Return the (X, Y) coordinate for the center point of the cell that contains the specified text.  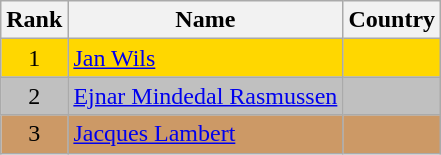
Name (206, 20)
Country (392, 20)
Rank (34, 20)
3 (34, 134)
Jan Wils (206, 58)
Jacques Lambert (206, 134)
2 (34, 96)
1 (34, 58)
Ejnar Mindedal Rasmussen (206, 96)
